Scan for the cell matching the given text and deliver its [X, Y] coordinate at center. 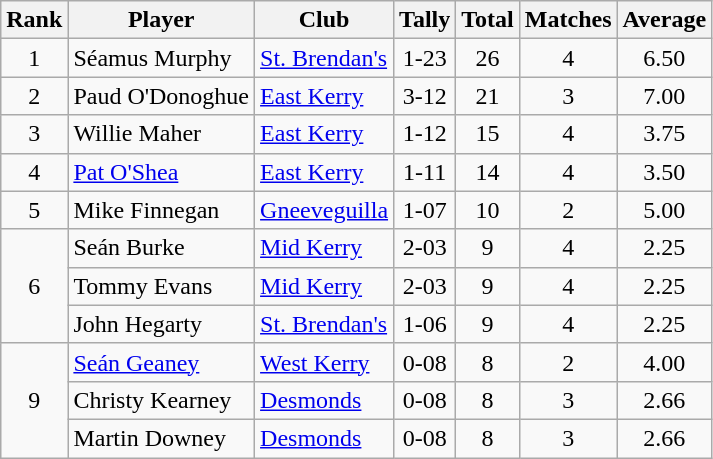
Total [488, 20]
6.50 [664, 58]
Player [162, 20]
1-23 [425, 58]
Seán Burke [162, 248]
Seán Geaney [162, 362]
West Kerry [324, 362]
Pat O'Shea [162, 172]
Paud O'Donoghue [162, 96]
John Hegarty [162, 324]
5 [34, 210]
3.75 [664, 134]
15 [488, 134]
Christy Kearney [162, 400]
1-07 [425, 210]
10 [488, 210]
1-11 [425, 172]
Martin Downey [162, 438]
Willie Maher [162, 134]
Club [324, 20]
Gneeveguilla [324, 210]
Average [664, 20]
6 [34, 286]
3.50 [664, 172]
14 [488, 172]
Matches [568, 20]
3-12 [425, 96]
26 [488, 58]
21 [488, 96]
1 [34, 58]
1-06 [425, 324]
Mike Finnegan [162, 210]
Tommy Evans [162, 286]
1-12 [425, 134]
Tally [425, 20]
4.00 [664, 362]
5.00 [664, 210]
Séamus Murphy [162, 58]
Rank [34, 20]
7.00 [664, 96]
